Capture the cell that displays the provided text and extract its (x, y) central coordinate. 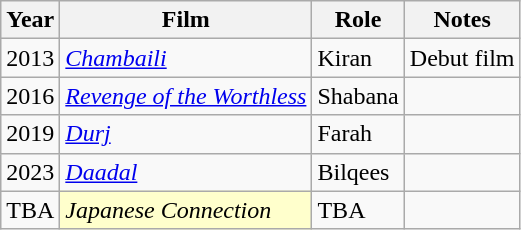
2013 (30, 58)
Kiran (358, 58)
Bilqees (358, 172)
Chambaili (186, 58)
2023 (30, 172)
Farah (358, 134)
Japanese Connection (186, 210)
Notes (462, 20)
Debut film (462, 58)
Daadal (186, 172)
2016 (30, 96)
Role (358, 20)
Durj (186, 134)
Revenge of the Worthless (186, 96)
Shabana (358, 96)
Year (30, 20)
Film (186, 20)
2019 (30, 134)
